Detect which cell encompasses the target text, then output its [X, Y] center coordinate. 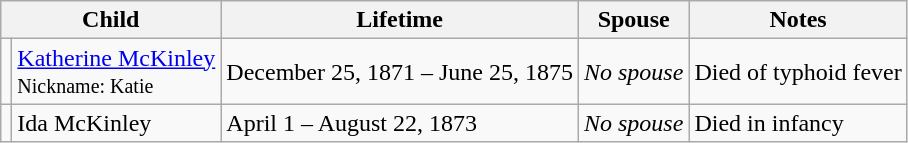
Notes [798, 20]
Spouse [633, 20]
Ida McKinley [116, 123]
December 25, 1871 – June 25, 1875 [400, 72]
Child [111, 20]
Died in infancy [798, 123]
April 1 – August 22, 1873 [400, 123]
Lifetime [400, 20]
Died of typhoid fever [798, 72]
Katherine McKinleyNickname: Katie [116, 72]
